Provide the (x, y) coordinate of the cell's center where the given text is located.  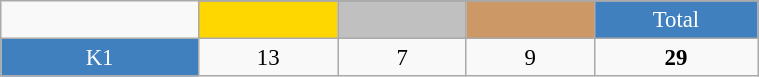
13 (268, 58)
7 (402, 58)
29 (676, 58)
Total (676, 20)
9 (530, 58)
K1 (100, 58)
